Output the [x, y] coordinate of the center of the cell containing the given text.  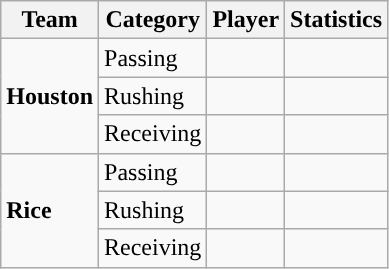
Team [50, 20]
Category [153, 20]
Rice [50, 210]
Statistics [336, 20]
Player [246, 20]
Houston [50, 96]
